Locate the cell with the specified text and output its (X, Y) center coordinate. 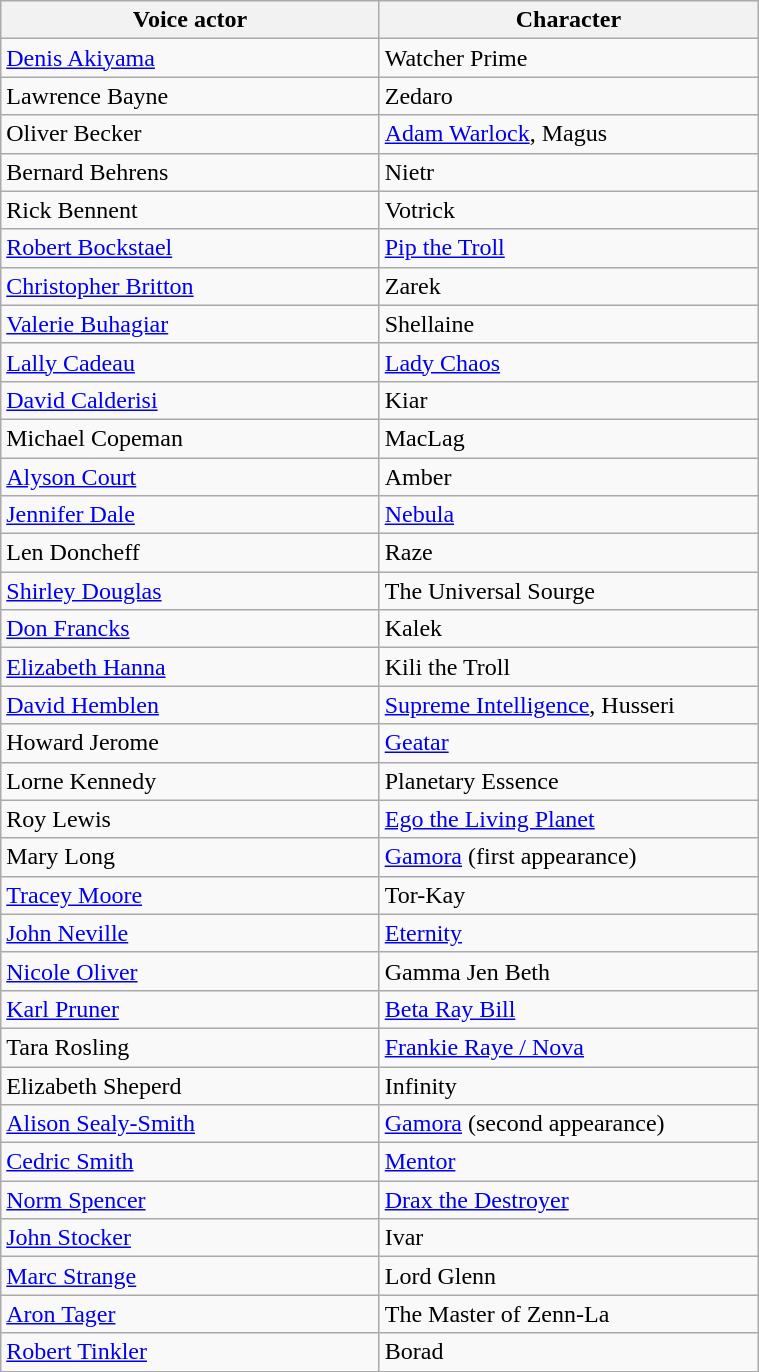
Beta Ray Bill (568, 1009)
Michael Copeman (190, 438)
Kili the Troll (568, 667)
Supreme Intelligence, Husseri (568, 705)
Kiar (568, 400)
Denis Akiyama (190, 58)
Rick Bennent (190, 210)
Gamora (first appearance) (568, 857)
Bernard Behrens (190, 172)
Lally Cadeau (190, 362)
Tracey Moore (190, 895)
Gamora (second appearance) (568, 1124)
Karl Pruner (190, 1009)
Ivar (568, 1238)
Robert Tinkler (190, 1352)
Jennifer Dale (190, 515)
Shirley Douglas (190, 591)
Planetary Essence (568, 781)
John Stocker (190, 1238)
Lady Chaos (568, 362)
Lawrence Bayne (190, 96)
Tor-Kay (568, 895)
Frankie Raye / Nova (568, 1047)
Marc Strange (190, 1276)
Nietr (568, 172)
Eternity (568, 933)
Mentor (568, 1162)
Elizabeth Hanna (190, 667)
Adam Warlock, Magus (568, 134)
Nebula (568, 515)
Pip the Troll (568, 248)
Alison Sealy-Smith (190, 1124)
Gamma Jen Beth (568, 971)
Drax the Destroyer (568, 1200)
Mary Long (190, 857)
Borad (568, 1352)
Tara Rosling (190, 1047)
Votrick (568, 210)
Raze (568, 553)
Aron Tager (190, 1314)
Elizabeth Sheperd (190, 1085)
The Universal Sourge (568, 591)
Lorne Kennedy (190, 781)
Valerie Buhagiar (190, 324)
Character (568, 20)
Kalek (568, 629)
Infinity (568, 1085)
Cedric Smith (190, 1162)
MacLag (568, 438)
David Hemblen (190, 705)
Christopher Britton (190, 286)
Zarek (568, 286)
Ego the Living Planet (568, 819)
Shellaine (568, 324)
Watcher Prime (568, 58)
Oliver Becker (190, 134)
Len Doncheff (190, 553)
David Calderisi (190, 400)
Norm Spencer (190, 1200)
Lord Glenn (568, 1276)
Roy Lewis (190, 819)
Robert Bockstael (190, 248)
Geatar (568, 743)
Voice actor (190, 20)
Zedaro (568, 96)
The Master of Zenn-La (568, 1314)
Amber (568, 477)
John Neville (190, 933)
Howard Jerome (190, 743)
Don Francks (190, 629)
Nicole Oliver (190, 971)
Alyson Court (190, 477)
